From the cell containing the given text, extract its center point as (x, y) coordinate. 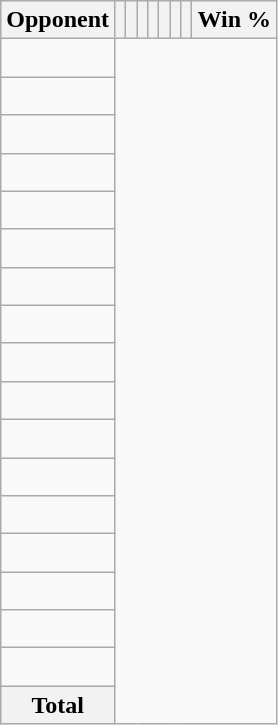
Opponent (58, 20)
Win % (234, 20)
Total (58, 705)
